Locate the cell with the specified text and output its [x, y] center coordinate. 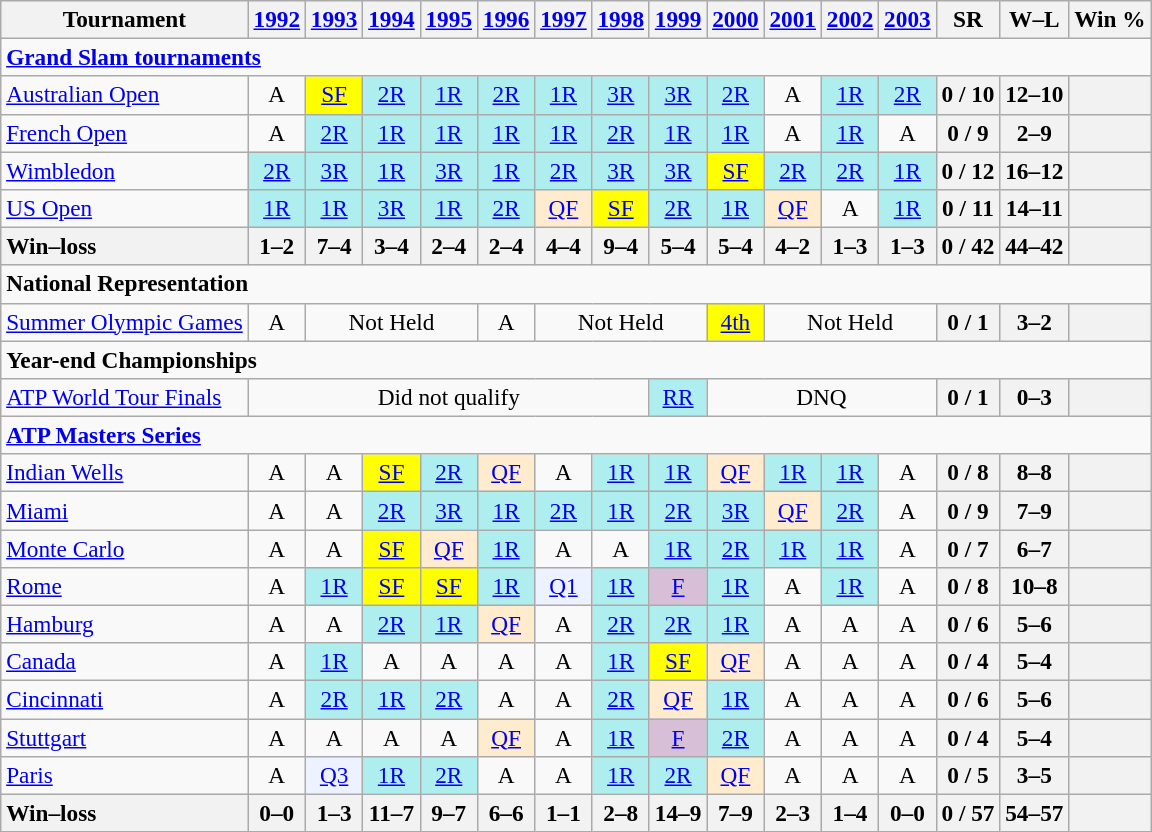
Wimbledon [124, 170]
2003 [908, 19]
0 / 7 [968, 548]
US Open [124, 208]
1997 [564, 19]
National Representation [576, 284]
2001 [792, 19]
1995 [448, 19]
4th [736, 322]
16–12 [1034, 170]
Canada [124, 662]
0 / 10 [968, 95]
Australian Open [124, 95]
Q3 [334, 775]
1996 [506, 19]
7–4 [334, 246]
1993 [334, 19]
Did not qualify [448, 397]
14–11 [1034, 208]
0 / 57 [968, 813]
ATP World Tour Finals [124, 397]
14–9 [678, 813]
8–8 [1034, 473]
44–42 [1034, 246]
2–3 [792, 813]
RR [678, 397]
1994 [392, 19]
1–1 [564, 813]
0 / 12 [968, 170]
Paris [124, 775]
3–4 [392, 246]
1992 [276, 19]
2–8 [620, 813]
12–10 [1034, 95]
4–2 [792, 246]
Cincinnati [124, 699]
Monte Carlo [124, 548]
Year-end Championships [576, 359]
3–2 [1034, 322]
2–9 [1034, 133]
2000 [736, 19]
Stuttgart [124, 737]
3–5 [1034, 775]
6–7 [1034, 548]
Win % [1110, 19]
1–4 [850, 813]
SR [968, 19]
9–4 [620, 246]
1998 [620, 19]
9–7 [448, 813]
54–57 [1034, 813]
6–6 [506, 813]
DNQ [822, 397]
0 / 42 [968, 246]
0 / 5 [968, 775]
0 / 11 [968, 208]
Q1 [564, 586]
2002 [850, 19]
10–8 [1034, 586]
Hamburg [124, 624]
1999 [678, 19]
1–2 [276, 246]
French Open [124, 133]
ATP Masters Series [576, 435]
Miami [124, 510]
Indian Wells [124, 473]
Grand Slam tournaments [576, 57]
0–3 [1034, 397]
4–4 [564, 246]
Rome [124, 586]
11–7 [392, 813]
Tournament [124, 19]
W–L [1034, 19]
Summer Olympic Games [124, 322]
